Identify which cell holds the provided text, then report its (X, Y) central coordinate. 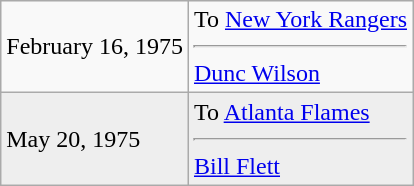
To Atlanta FlamesBill Flett (300, 139)
February 16, 1975 (95, 47)
May 20, 1975 (95, 139)
To New York RangersDunc Wilson (300, 47)
